From the cell containing the given text, extract its center point as (X, Y) coordinate. 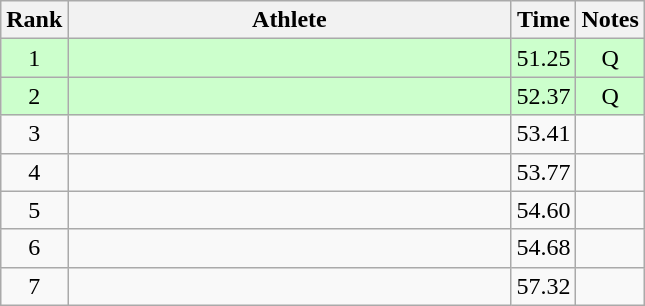
Time (544, 20)
6 (34, 248)
5 (34, 210)
7 (34, 286)
3 (34, 134)
53.41 (544, 134)
57.32 (544, 286)
Rank (34, 20)
1 (34, 58)
Notes (610, 20)
52.37 (544, 96)
54.60 (544, 210)
53.77 (544, 172)
51.25 (544, 58)
Athlete (290, 20)
2 (34, 96)
4 (34, 172)
54.68 (544, 248)
